Capture the cell that displays the provided text and extract its (X, Y) central coordinate. 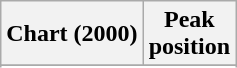
Chart (2000) (72, 34)
Peakposition (189, 34)
